Search for the cell housing the specified text and yield its (X, Y) center coordinate. 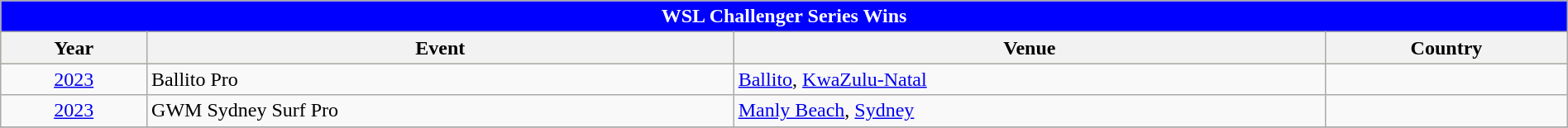
Year (74, 48)
Venue (1029, 48)
Ballito, KwaZulu-Natal (1029, 79)
Manly Beach, Sydney (1029, 111)
GWM Sydney Surf Pro (441, 111)
Ballito Pro (441, 79)
Country (1447, 48)
Event (441, 48)
WSL Challenger Series Wins (784, 17)
